Determine the [x, y] coordinate at the center of the cell enclosing the given text.  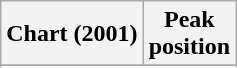
Peakposition [189, 34]
Chart (2001) [72, 34]
